Find where the given text appears and provide that cell's center as (X, Y) coordinate. 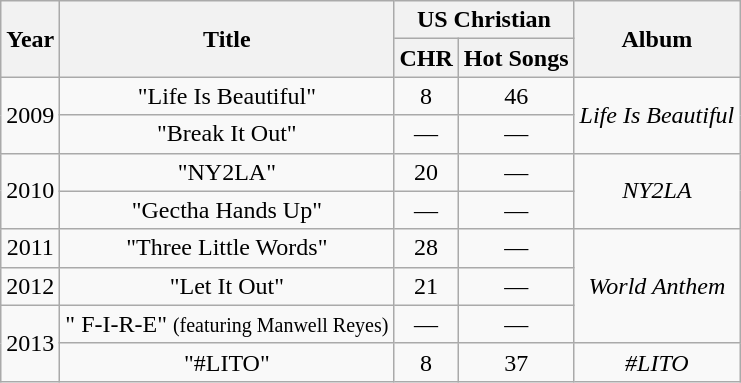
"NY2LA" (227, 172)
"Life Is Beautiful" (227, 96)
CHR (426, 58)
46 (516, 96)
Hot Songs (516, 58)
NY2LA (657, 191)
28 (426, 248)
2009 (30, 115)
" F-I-R-E" (featuring Manwell Reyes) (227, 324)
37 (516, 362)
Album (657, 39)
"Gectha Hands Up" (227, 210)
Title (227, 39)
2013 (30, 343)
2011 (30, 248)
"#LITO" (227, 362)
Life Is Beautiful (657, 115)
"Break It Out" (227, 134)
"Let It Out" (227, 286)
2010 (30, 191)
"Three Little Words" (227, 248)
#LITO (657, 362)
Year (30, 39)
21 (426, 286)
US Christian (484, 20)
2012 (30, 286)
20 (426, 172)
World Anthem (657, 286)
